Output the (x, y) coordinate of the center of the cell containing the given text.  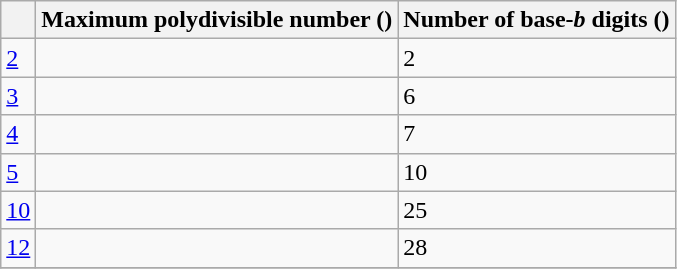
12 (18, 248)
3 (18, 96)
Number of base-b digits () (536, 20)
Maximum polydivisible number () (217, 20)
5 (18, 172)
6 (536, 96)
4 (18, 134)
25 (536, 210)
7 (536, 134)
28 (536, 248)
